For the text-containing cell, return its midpoint in [X, Y] coordinate format. 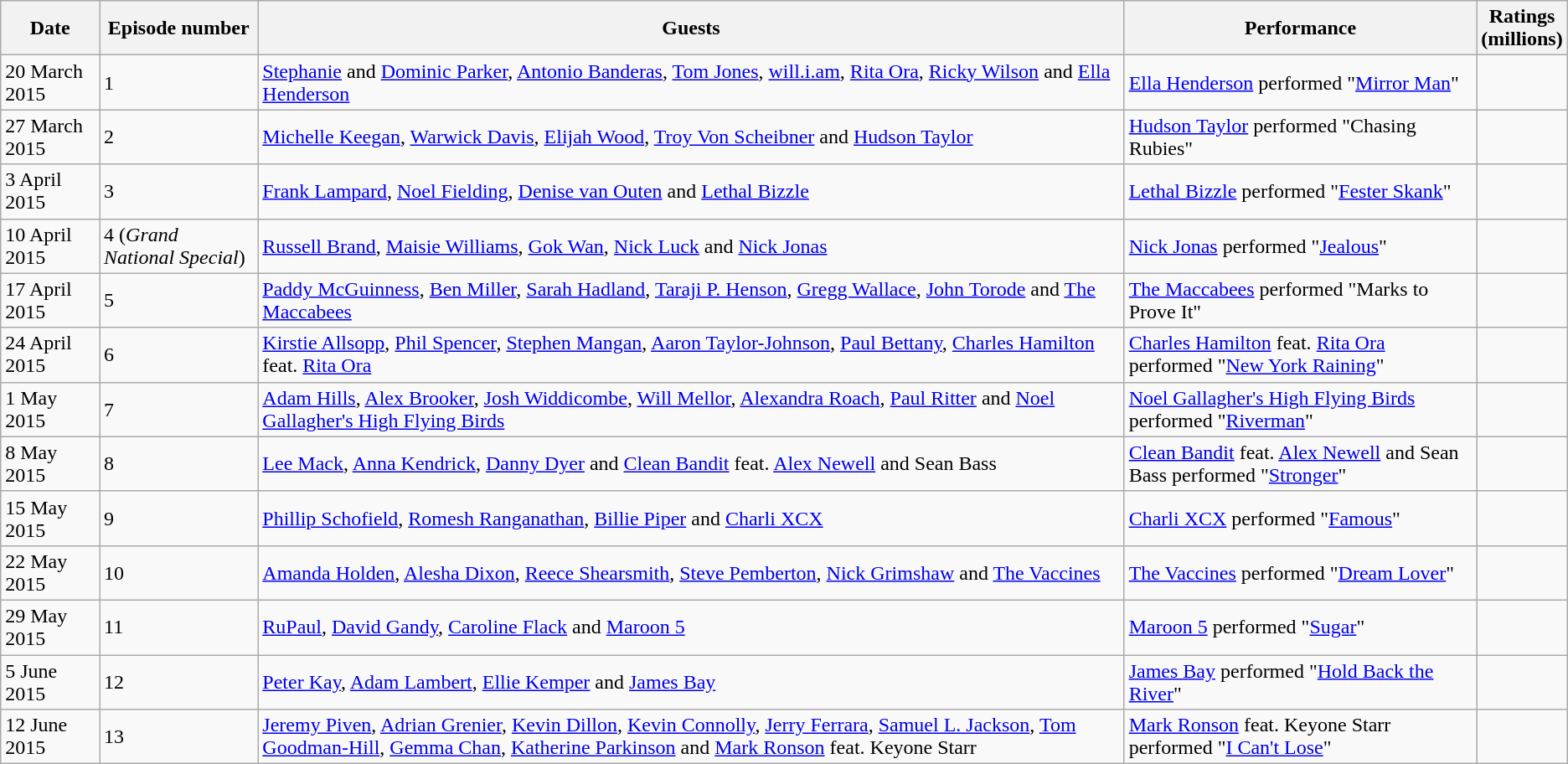
2 [179, 137]
Date [50, 28]
10 [179, 573]
Amanda Holden, Alesha Dixon, Reece Shearsmith, Steve Pemberton, Nick Grimshaw and The Vaccines [691, 573]
Charles Hamilton feat. Rita Ora performed "New York Raining" [1300, 355]
11 [179, 627]
Lethal Bizzle performed "Fester Skank" [1300, 191]
Mark Ronson feat. Keyone Starr performed "I Can't Lose" [1300, 737]
The Maccabees performed "Marks to Prove It" [1300, 300]
Peter Kay, Adam Lambert, Ellie Kemper and James Bay [691, 682]
Phillip Schofield, Romesh Ranganathan, Billie Piper and Charli XCX [691, 518]
The Vaccines performed "Dream Lover" [1300, 573]
29 May 2015 [50, 627]
6 [179, 355]
James Bay performed "Hold Back the River" [1300, 682]
Guests [691, 28]
Adam Hills, Alex Brooker, Josh Widdicombe, Will Mellor, Alexandra Roach, Paul Ritter and Noel Gallagher's High Flying Birds [691, 409]
Charli XCX performed "Famous" [1300, 518]
12 June 2015 [50, 737]
Performance [1300, 28]
1 May 2015 [50, 409]
Frank Lampard, Noel Fielding, Denise van Outen and Lethal Bizzle [691, 191]
RuPaul, David Gandy, Caroline Flack and Maroon 5 [691, 627]
Ella Henderson performed "Mirror Man" [1300, 82]
Michelle Keegan, Warwick Davis, Elijah Wood, Troy Von Scheibner and Hudson Taylor [691, 137]
8 [179, 464]
5 June 2015 [50, 682]
Lee Mack, Anna Kendrick, Danny Dyer and Clean Bandit feat. Alex Newell and Sean Bass [691, 464]
7 [179, 409]
15 May 2015 [50, 518]
27 March 2015 [50, 137]
Nick Jonas performed "Jealous" [1300, 246]
3 [179, 191]
24 April 2015 [50, 355]
17 April 2015 [50, 300]
1 [179, 82]
3 April 2015 [50, 191]
Maroon 5 performed "Sugar" [1300, 627]
Stephanie and Dominic Parker, Antonio Banderas, Tom Jones, will.i.am, Rita Ora, Ricky Wilson and Ella Henderson [691, 82]
Clean Bandit feat. Alex Newell and Sean Bass performed "Stronger" [1300, 464]
Episode number [179, 28]
Ratings(millions) [1522, 28]
12 [179, 682]
Russell Brand, Maisie Williams, Gok Wan, Nick Luck and Nick Jonas [691, 246]
Paddy McGuinness, Ben Miller, Sarah Hadland, Taraji P. Henson, Gregg Wallace, John Torode and The Maccabees [691, 300]
10 April 2015 [50, 246]
Kirstie Allsopp, Phil Spencer, Stephen Mangan, Aaron Taylor-Johnson, Paul Bettany, Charles Hamilton feat. Rita Ora [691, 355]
8 May 2015 [50, 464]
13 [179, 737]
5 [179, 300]
Hudson Taylor performed "Chasing Rubies" [1300, 137]
4 (Grand National Special) [179, 246]
Noel Gallagher's High Flying Birds performed "Riverman" [1300, 409]
20 March 2015 [50, 82]
22 May 2015 [50, 573]
9 [179, 518]
